Pinpoint the cell where the given text exists, returning its [X, Y] midpoint coordinate. 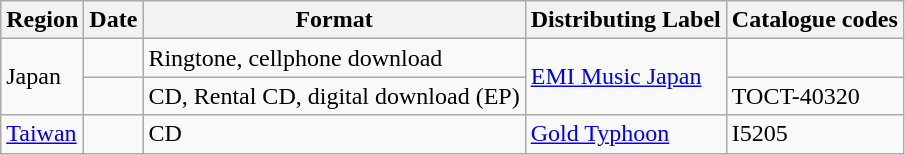
TOCT-40320 [814, 96]
CD [334, 134]
Distributing Label [626, 20]
Taiwan [42, 134]
Gold Typhoon [626, 134]
CD, Rental CD, digital download (EP) [334, 96]
I5205 [814, 134]
Ringtone, cellphone download [334, 58]
Catalogue codes [814, 20]
Format [334, 20]
EMI Music Japan [626, 77]
Region [42, 20]
Date [114, 20]
Japan [42, 77]
